Detect which cell encompasses the target text, then output its [x, y] center coordinate. 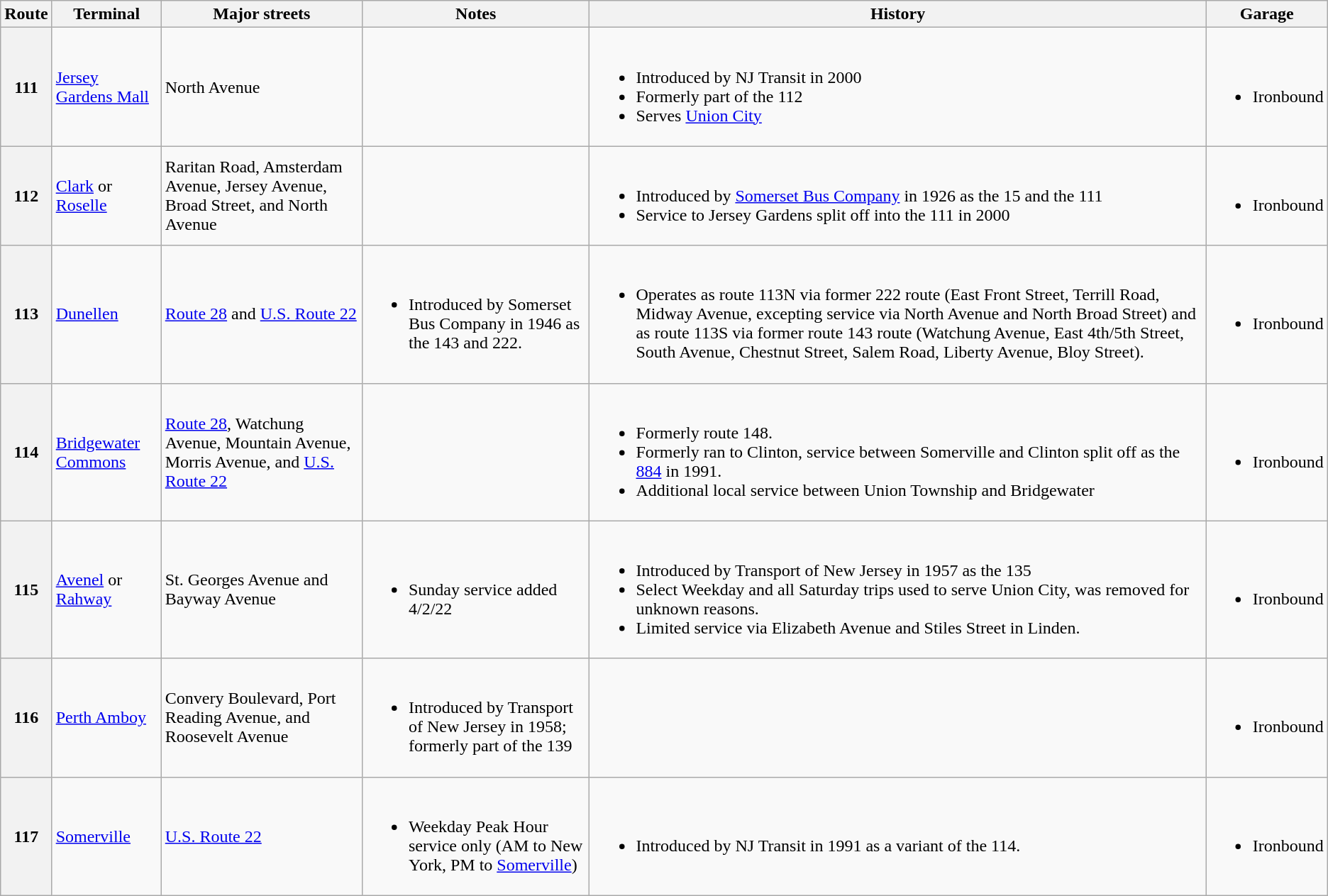
St. Georges Avenue and Bayway Avenue [261, 590]
Route 28, Watchung Avenue, Mountain Avenue, Morris Avenue, and U.S. Route 22 [261, 452]
Bridgewater Commons [106, 452]
Introduced by NJ Transit in 1991 as a variant of the 114. [898, 836]
Dunellen [106, 314]
Jersey Gardens Mall [106, 87]
History [898, 14]
113 [26, 314]
Somerville [106, 836]
Avenel or Rahway [106, 590]
Garage [1267, 14]
112 [26, 196]
117 [26, 836]
Terminal [106, 14]
116 [26, 718]
Sunday service added 4/2/22 [475, 590]
Introduced by Somerset Bus Company in 1926 as the 15 and the 111Service to Jersey Gardens split off into the 111 in 2000 [898, 196]
North Avenue [261, 87]
Route [26, 14]
Weekday Peak Hour service only (AM to New York, PM to Somerville) [475, 836]
U.S. Route 22 [261, 836]
114 [26, 452]
Notes [475, 14]
Clark or Roselle [106, 196]
Introduced by NJ Transit in 2000Formerly part of the 112Serves Union City [898, 87]
Perth Amboy [106, 718]
Route 28 and U.S. Route 22 [261, 314]
Major streets [261, 14]
111 [26, 87]
Convery Boulevard, Port Reading Avenue, and Roosevelt Avenue [261, 718]
Raritan Road, Amsterdam Avenue, Jersey Avenue, Broad Street, and North Avenue [261, 196]
Introduced by Transport of New Jersey in 1958; formerly part of the 139 [475, 718]
Introduced by Somerset Bus Company in 1946 as the 143 and 222. [475, 314]
115 [26, 590]
